Pinpoint the cell where the given text exists, returning its (x, y) midpoint coordinate. 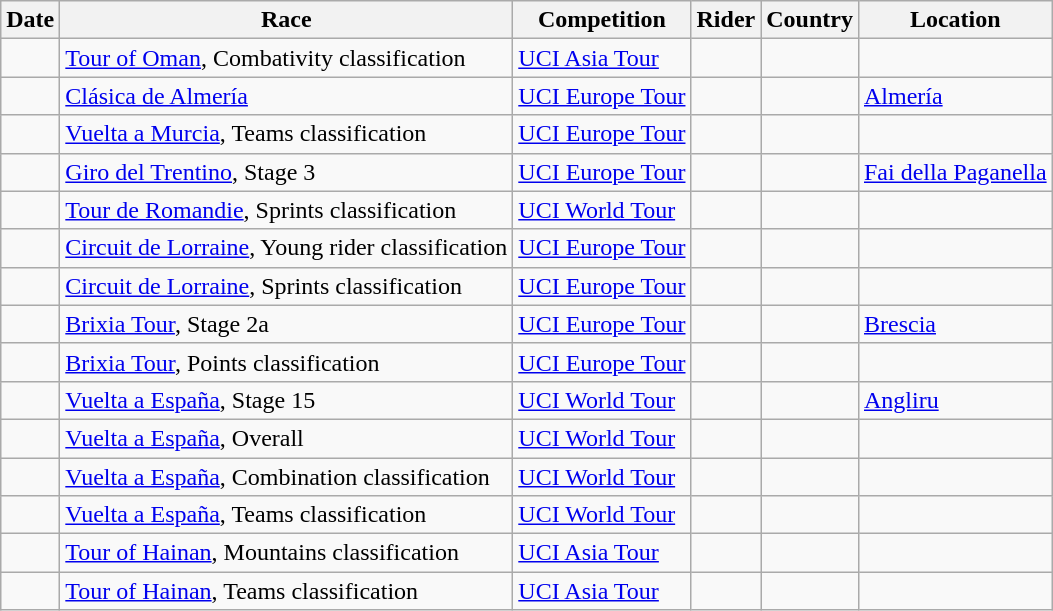
Tour of Hainan, Mountains classification (286, 553)
Almería (955, 96)
Race (286, 20)
Brescia (955, 324)
Angliru (955, 400)
Location (955, 20)
Vuelta a España, Stage 15 (286, 400)
Rider (726, 20)
Giro del Trentino, Stage 3 (286, 172)
Country (810, 20)
Tour de Romandie, Sprints classification (286, 210)
Vuelta a España, Combination classification (286, 477)
Circuit de Lorraine, Young rider classification (286, 248)
Competition (602, 20)
Clásica de Almería (286, 96)
Vuelta a Murcia, Teams classification (286, 134)
Vuelta a España, Overall (286, 438)
Brixia Tour, Stage 2a (286, 324)
Tour of Hainan, Teams classification (286, 591)
Vuelta a España, Teams classification (286, 515)
Fai della Paganella (955, 172)
Circuit de Lorraine, Sprints classification (286, 286)
Brixia Tour, Points classification (286, 362)
Date (30, 20)
Tour of Oman, Combativity classification (286, 58)
